Find where the given text appears and provide that cell's center as (x, y) coordinate. 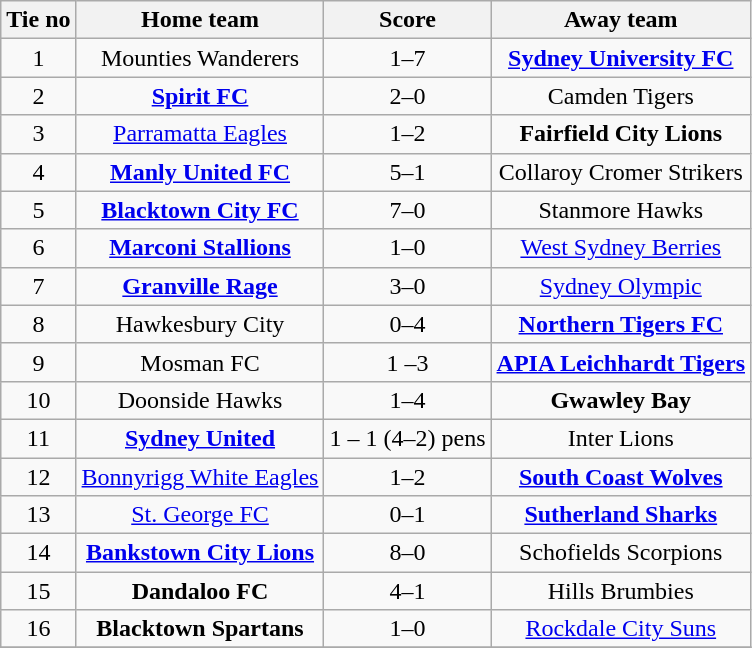
Parramatta Eagles (200, 134)
5–1 (408, 172)
Hawkesbury City (200, 324)
Sutherland Sharks (621, 515)
6 (38, 248)
Sydney United (200, 438)
1 (38, 58)
5 (38, 210)
13 (38, 515)
1 – 1 (4–2) pens (408, 438)
Inter Lions (621, 438)
Mounties Wanderers (200, 58)
0–1 (408, 515)
Bankstown City Lions (200, 553)
16 (38, 629)
8 (38, 324)
11 (38, 438)
10 (38, 400)
0–4 (408, 324)
Home team (200, 20)
Bonnyrigg White Eagles (200, 477)
4 (38, 172)
Marconi Stallions (200, 248)
West Sydney Berries (621, 248)
Northern Tigers FC (621, 324)
8–0 (408, 553)
2–0 (408, 96)
Away team (621, 20)
Rockdale City Suns (621, 629)
7–0 (408, 210)
Doonside Hawks (200, 400)
15 (38, 591)
APIA Leichhardt Tigers (621, 362)
South Coast Wolves (621, 477)
Schofields Scorpions (621, 553)
1–4 (408, 400)
Gwawley Bay (621, 400)
Collaroy Cromer Strikers (621, 172)
Mosman FC (200, 362)
3 (38, 134)
Sydney University FC (621, 58)
Sydney Olympic (621, 286)
Blacktown City FC (200, 210)
St. George FC (200, 515)
Granville Rage (200, 286)
Blacktown Spartans (200, 629)
Spirit FC (200, 96)
Tie no (38, 20)
7 (38, 286)
1–7 (408, 58)
9 (38, 362)
4–1 (408, 591)
12 (38, 477)
Manly United FC (200, 172)
1 –3 (408, 362)
Score (408, 20)
Camden Tigers (621, 96)
Stanmore Hawks (621, 210)
Dandaloo FC (200, 591)
Hills Brumbies (621, 591)
14 (38, 553)
3–0 (408, 286)
Fairfield City Lions (621, 134)
2 (38, 96)
